For the text-containing cell, return its midpoint in [X, Y] coordinate format. 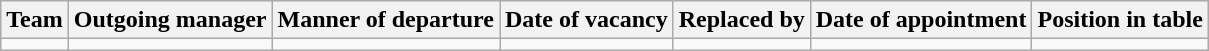
Manner of departure [386, 20]
Replaced by [742, 20]
Date of vacancy [587, 20]
Outgoing manager [170, 20]
Date of appointment [921, 20]
Position in table [1120, 20]
Team [35, 20]
